Determine the [X, Y] coordinate at the center of the cell enclosing the given text.  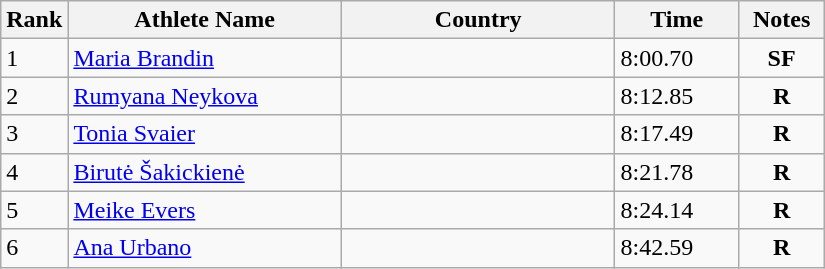
Birutė Šakickienė [205, 172]
Ana Urbano [205, 248]
Notes [782, 20]
SF [782, 58]
8:42.59 [677, 248]
2 [34, 96]
6 [34, 248]
8:17.49 [677, 134]
Time [677, 20]
Tonia Svaier [205, 134]
Country [478, 20]
Rumyana Neykova [205, 96]
5 [34, 210]
Maria Brandin [205, 58]
Rank [34, 20]
Meike Evers [205, 210]
1 [34, 58]
8:00.70 [677, 58]
8:21.78 [677, 172]
4 [34, 172]
3 [34, 134]
8:24.14 [677, 210]
Athlete Name [205, 20]
8:12.85 [677, 96]
